Output the (X, Y) coordinate of the center of the cell containing the given text.  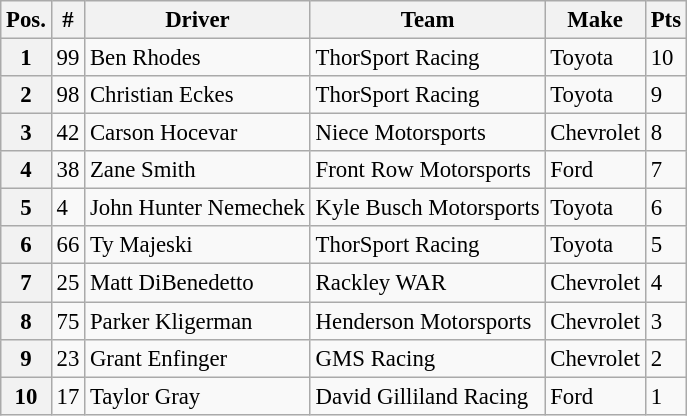
Rackley WAR (428, 283)
John Hunter Nemechek (198, 208)
GMS Racing (428, 358)
23 (68, 358)
75 (68, 321)
Zane Smith (198, 170)
Parker Kligerman (198, 321)
David Gilliland Racing (428, 396)
Pts (666, 20)
Grant Enfinger (198, 358)
38 (68, 170)
17 (68, 396)
Driver (198, 20)
Kyle Busch Motorsports (428, 208)
Front Row Motorsports (428, 170)
99 (68, 58)
Taylor Gray (198, 396)
Ty Majeski (198, 245)
Henderson Motorsports (428, 321)
Ben Rhodes (198, 58)
Team (428, 20)
Niece Motorsports (428, 133)
25 (68, 283)
98 (68, 95)
Pos. (26, 20)
Make (595, 20)
42 (68, 133)
# (68, 20)
66 (68, 245)
Christian Eckes (198, 95)
Carson Hocevar (198, 133)
Matt DiBenedetto (198, 283)
